Provide the [X, Y] coordinate of the cell's center where the given text is located.  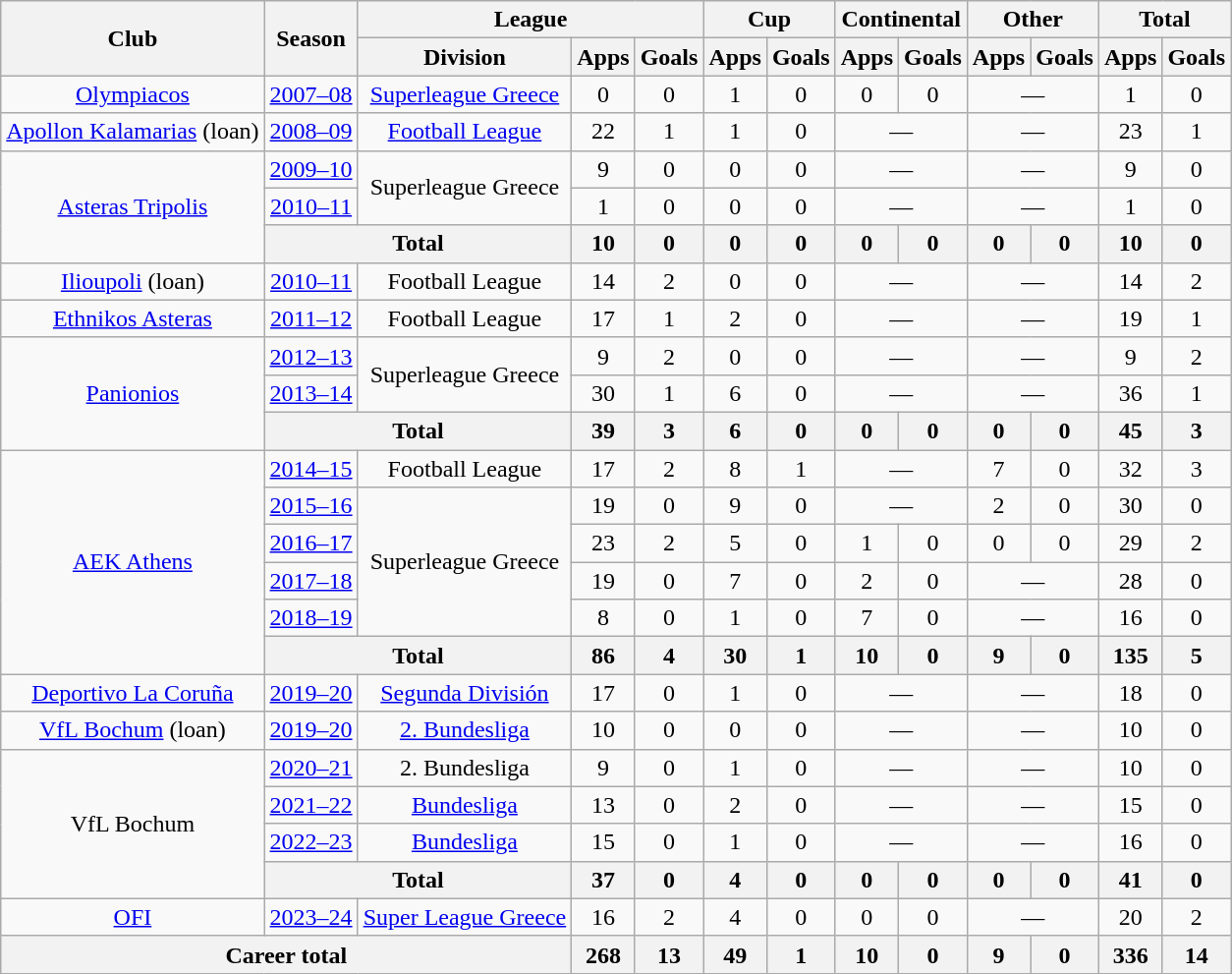
Panionios [133, 393]
Ethnikos Asteras [133, 318]
Club [133, 38]
League [531, 20]
336 [1130, 954]
39 [603, 430]
41 [1130, 880]
2022–23 [310, 842]
2008–09 [310, 132]
86 [603, 656]
VfL Bochum (loan) [133, 730]
VfL Bochum [133, 824]
268 [603, 954]
37 [603, 880]
2009–10 [310, 169]
49 [735, 954]
2017–18 [310, 581]
Season [310, 38]
20 [1130, 917]
Segunda División [465, 693]
Deportivo La Coruña [133, 693]
Apollon Kalamarias (loan) [133, 132]
2016–17 [310, 544]
32 [1130, 469]
28 [1130, 581]
45 [1130, 430]
2011–12 [310, 318]
Career total [287, 954]
Division [465, 57]
2007–08 [310, 94]
2018–19 [310, 618]
Other [1033, 20]
2015–16 [310, 506]
Cup [769, 20]
22 [603, 132]
AEK Athens [133, 562]
2012–13 [310, 356]
18 [1130, 693]
Asteras Tripolis [133, 206]
2021–22 [310, 805]
135 [1130, 656]
2013–14 [310, 393]
Olympiacos [133, 94]
Ilioupoli (loan) [133, 281]
OFI [133, 917]
2014–15 [310, 469]
Continental [901, 20]
2023–24 [310, 917]
Super League Greece [465, 917]
36 [1130, 393]
2020–21 [310, 768]
29 [1130, 544]
